Scan for the cell matching the given text and deliver its (x, y) coordinate at center. 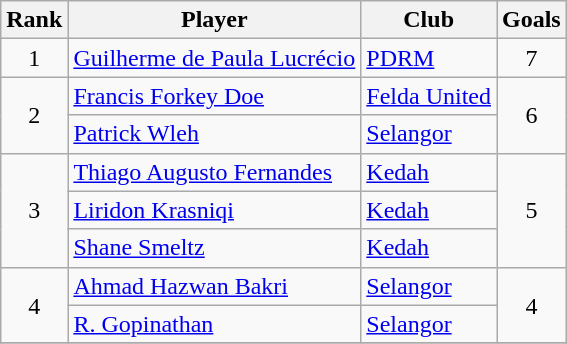
Club (429, 20)
Player (214, 20)
PDRM (429, 58)
6 (531, 115)
7 (531, 58)
Felda United (429, 96)
1 (34, 58)
Francis Forkey Doe (214, 96)
3 (34, 210)
Rank (34, 20)
Ahmad Hazwan Bakri (214, 286)
Shane Smeltz (214, 248)
2 (34, 115)
Thiago Augusto Fernandes (214, 172)
Goals (531, 20)
Liridon Krasniqi (214, 210)
Guilherme de Paula Lucrécio (214, 58)
R. Gopinathan (214, 324)
5 (531, 210)
Patrick Wleh (214, 134)
